Pinpoint the cell where the given text exists, returning its (x, y) midpoint coordinate. 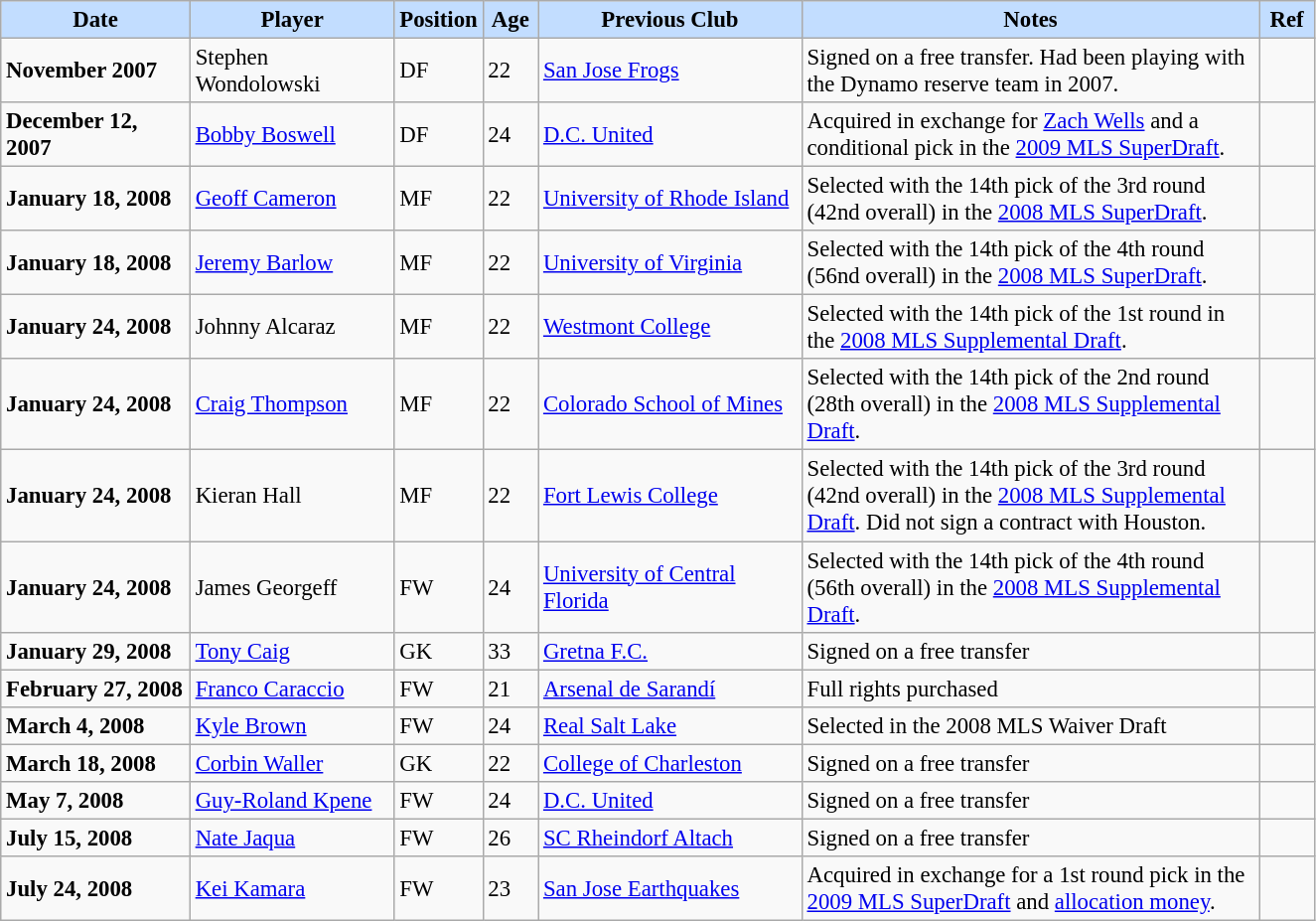
February 27, 2008 (95, 689)
33 (511, 651)
Player (292, 20)
College of Charleston (670, 763)
Selected with the 14th pick of the 1st round in the 2008 MLS Supplemental Draft. (1031, 328)
Geoff Cameron (292, 199)
Selected with the 14th pick of the 3rd round (42nd overall) in the 2008 MLS SuperDraft. (1031, 199)
Colorado School of Mines (670, 405)
Date (95, 20)
James Georgeff (292, 587)
Tony Caig (292, 651)
Guy-Roland Kpene (292, 801)
July 15, 2008 (95, 838)
March 18, 2008 (95, 763)
Bobby Boswell (292, 135)
Acquired in exchange for a 1st round pick in the 2009 MLS SuperDraft and allocation money. (1031, 888)
May 7, 2008 (95, 801)
Kyle Brown (292, 725)
January 29, 2008 (95, 651)
Notes (1031, 20)
Selected with the 14th pick of the 4th round (56th overall) in the 2008 MLS Supplemental Draft. (1031, 587)
Corbin Waller (292, 763)
Franco Caraccio (292, 689)
Ref (1287, 20)
University of Rhode Island (670, 199)
Selected with the 14th pick of the 2nd round (28th overall) in the 2008 MLS Supplemental Draft. (1031, 405)
Selected with the 14th pick of the 3rd round (42nd overall) in the 2008 MLS Supplemental Draft. Did not sign a contract with Houston. (1031, 496)
March 4, 2008 (95, 725)
Previous Club (670, 20)
Position (439, 20)
Real Salt Lake (670, 725)
Stephen Wondolowski (292, 72)
Selected in the 2008 MLS Waiver Draft (1031, 725)
Gretna F.C. (670, 651)
San Jose Earthquakes (670, 888)
21 (511, 689)
Westmont College (670, 328)
Arsenal de Sarandí (670, 689)
23 (511, 888)
Nate Jaqua (292, 838)
26 (511, 838)
Craig Thompson (292, 405)
University of Virginia (670, 262)
Signed on a free transfer. Had been playing with the Dynamo reserve team in 2007. (1031, 72)
Kei Kamara (292, 888)
Jeremy Barlow (292, 262)
SC Rheindorf Altach (670, 838)
San Jose Frogs (670, 72)
Kieran Hall (292, 496)
Selected with the 14th pick of the 4th round (56nd overall) in the 2008 MLS SuperDraft. (1031, 262)
Full rights purchased (1031, 689)
Fort Lewis College (670, 496)
Acquired in exchange for Zach Wells and a conditional pick in the 2009 MLS SuperDraft. (1031, 135)
Johnny Alcaraz (292, 328)
Age (511, 20)
July 24, 2008 (95, 888)
December 12, 2007 (95, 135)
November 2007 (95, 72)
University of Central Florida (670, 587)
